Locate the cell with the specified text and output its (X, Y) center coordinate. 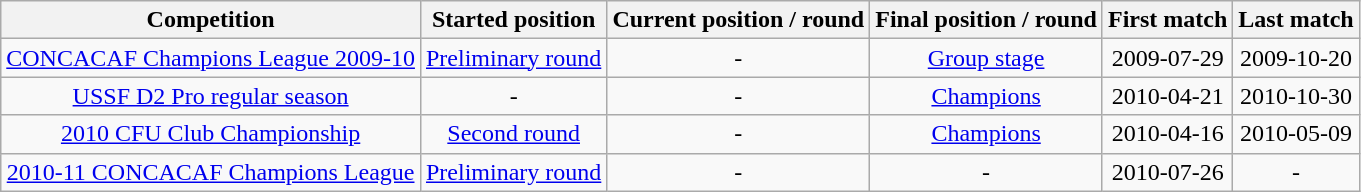
2010-11 CONCACAF Champions League (211, 172)
Current position / round (738, 20)
2009-10-20 (1296, 58)
CONCACAF Champions League 2009-10 (211, 58)
First match (1167, 20)
2010 CFU Club Championship (211, 134)
2010-10-30 (1296, 96)
2009-07-29 (1167, 58)
2010-04-16 (1167, 134)
Final position / round (986, 20)
2010-07-26 (1167, 172)
USSF D2 Pro regular season (211, 96)
Last match (1296, 20)
2010-05-09 (1296, 134)
Group stage (986, 58)
Started position (513, 20)
2010-04-21 (1167, 96)
Competition (211, 20)
Second round (513, 134)
